Determine the (X, Y) coordinate at the center of the cell enclosing the given text.  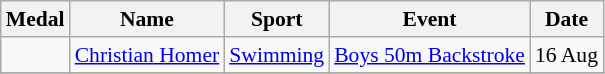
Boys 50m Backstroke (430, 55)
Event (430, 19)
Medal (36, 19)
16 Aug (566, 55)
Sport (276, 19)
Swimming (276, 55)
Date (566, 19)
Christian Homer (148, 55)
Name (148, 19)
